Return [x, y] of the center of cell containing provided text 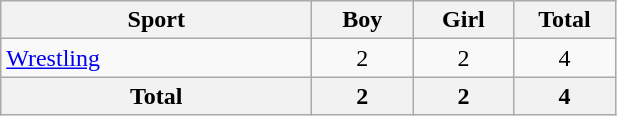
Wrestling [156, 58]
Girl [464, 20]
Boy [362, 20]
Sport [156, 20]
